Locate the cell with the specified text and output its (x, y) center coordinate. 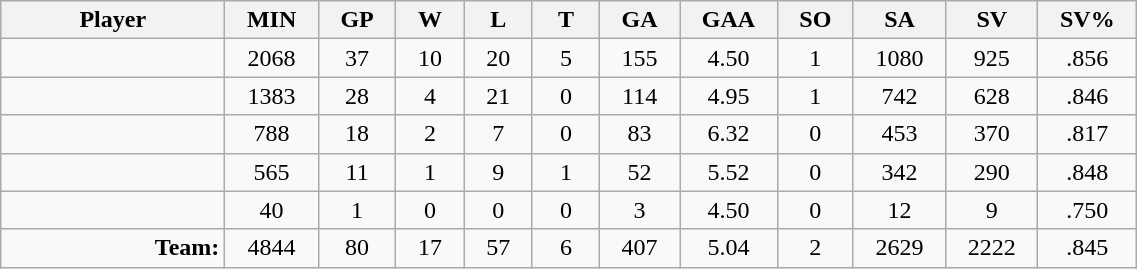
4.95 (729, 96)
10 (430, 58)
GP (357, 20)
21 (498, 96)
28 (357, 96)
628 (992, 96)
GA (640, 20)
12 (899, 210)
SA (899, 20)
.848 (1088, 172)
52 (640, 172)
407 (640, 248)
80 (357, 248)
MIN (272, 20)
17 (430, 248)
Team: (113, 248)
3 (640, 210)
290 (992, 172)
2222 (992, 248)
37 (357, 58)
20 (498, 58)
370 (992, 134)
T (566, 20)
SO (815, 20)
565 (272, 172)
5.52 (729, 172)
Player (113, 20)
5 (566, 58)
SV% (1088, 20)
83 (640, 134)
6.32 (729, 134)
788 (272, 134)
7 (498, 134)
2068 (272, 58)
4 (430, 96)
18 (357, 134)
.846 (1088, 96)
1383 (272, 96)
6 (566, 248)
114 (640, 96)
GAA (729, 20)
4844 (272, 248)
453 (899, 134)
11 (357, 172)
L (498, 20)
2629 (899, 248)
.750 (1088, 210)
SV (992, 20)
.845 (1088, 248)
.856 (1088, 58)
5.04 (729, 248)
1080 (899, 58)
40 (272, 210)
W (430, 20)
.817 (1088, 134)
925 (992, 58)
742 (899, 96)
342 (899, 172)
57 (498, 248)
155 (640, 58)
